Provide the [X, Y] coordinate of the cell's center where the given text is located.  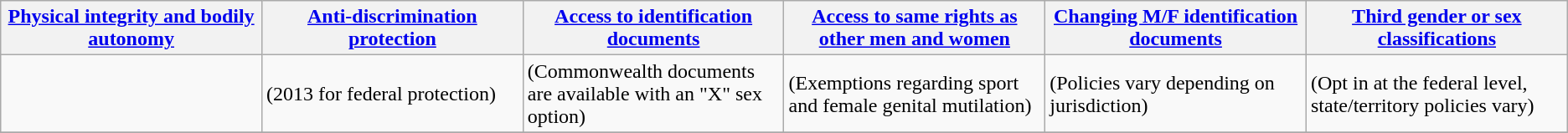
Access to identification documents [653, 28]
(2013 for federal protection) [392, 94]
Changing M/F identification documents [1176, 28]
(Commonwealth documents are available with an "X" sex option) [653, 94]
(Exemptions regarding sport and female genital mutilation) [915, 94]
Physical integrity and bodily autonomy [132, 28]
Access to same rights as other men and women [915, 28]
Third gender or sex classifications [1436, 28]
(Opt in at the federal level, state/territory policies vary) [1436, 94]
Anti-discrimination protection [392, 28]
(Policies vary depending on jurisdiction) [1176, 94]
